Return the (x, y) coordinate for the center point of the cell that contains the specified text.  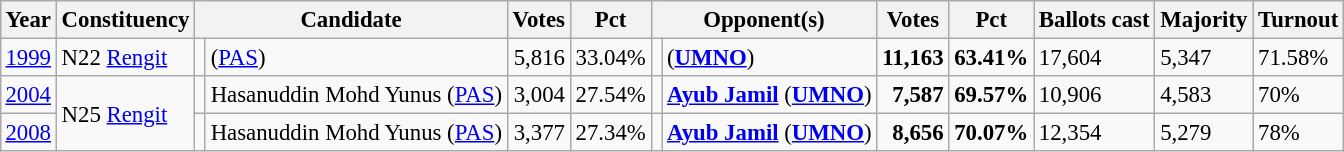
5,347 (1204, 57)
5,816 (538, 57)
27.34% (610, 133)
Opponent(s) (764, 20)
27.54% (610, 95)
70.07% (992, 133)
12,354 (1094, 133)
Candidate (352, 20)
78% (1298, 133)
4,583 (1204, 95)
Constituency (125, 20)
Turnout (1298, 20)
(UMNO) (770, 57)
8,656 (913, 133)
3,377 (538, 133)
Majority (1204, 20)
33.04% (610, 57)
2008 (28, 133)
N22 Rengit (125, 57)
N25 Rengit (125, 114)
63.41% (992, 57)
17,604 (1094, 57)
5,279 (1204, 133)
71.58% (1298, 57)
(PAS) (356, 57)
7,587 (913, 95)
69.57% (992, 95)
1999 (28, 57)
3,004 (538, 95)
10,906 (1094, 95)
11,163 (913, 57)
Ballots cast (1094, 20)
70% (1298, 95)
Year (28, 20)
2004 (28, 95)
